Provide the (x, y) coordinate of the cell's center where the given text is located.  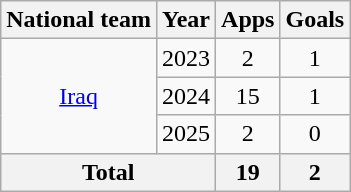
2023 (186, 58)
Iraq (79, 96)
Total (108, 172)
2024 (186, 96)
Apps (248, 20)
2025 (186, 134)
19 (248, 172)
0 (315, 134)
15 (248, 96)
National team (79, 20)
Goals (315, 20)
Year (186, 20)
